From the cell containing the given text, extract its center point as [X, Y] coordinate. 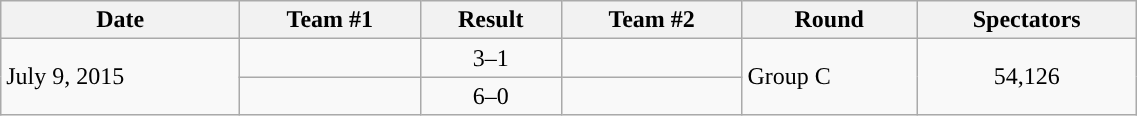
Team #1 [330, 20]
3–1 [490, 58]
Date [120, 20]
Round [830, 20]
6–0 [490, 96]
54,126 [1027, 77]
July 9, 2015 [120, 77]
Result [490, 20]
Group C [830, 77]
Team #2 [651, 20]
Spectators [1027, 20]
